For the text-containing cell, return its midpoint in (X, Y) coordinate format. 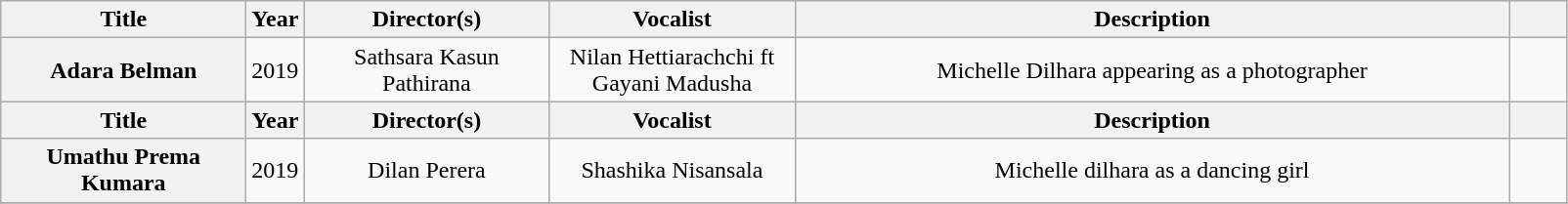
Sathsara Kasun Pathirana (426, 70)
Dilan Perera (426, 170)
Umathu Prema Kumara (123, 170)
Nilan Hettiarachchi ft Gayani Madusha (673, 70)
Michelle Dilhara appearing as a photographer (1152, 70)
Michelle dilhara as a dancing girl (1152, 170)
Adara Belman (123, 70)
Shashika Nisansala (673, 170)
